Scan for the cell matching the given text and deliver its (X, Y) coordinate at center. 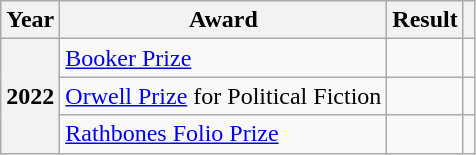
2022 (30, 96)
Result (425, 20)
Award (224, 20)
Year (30, 20)
Rathbones Folio Prize (224, 134)
Booker Prize (224, 58)
Orwell Prize for Political Fiction (224, 96)
